Locate the cell with the specified text and output its [x, y] center coordinate. 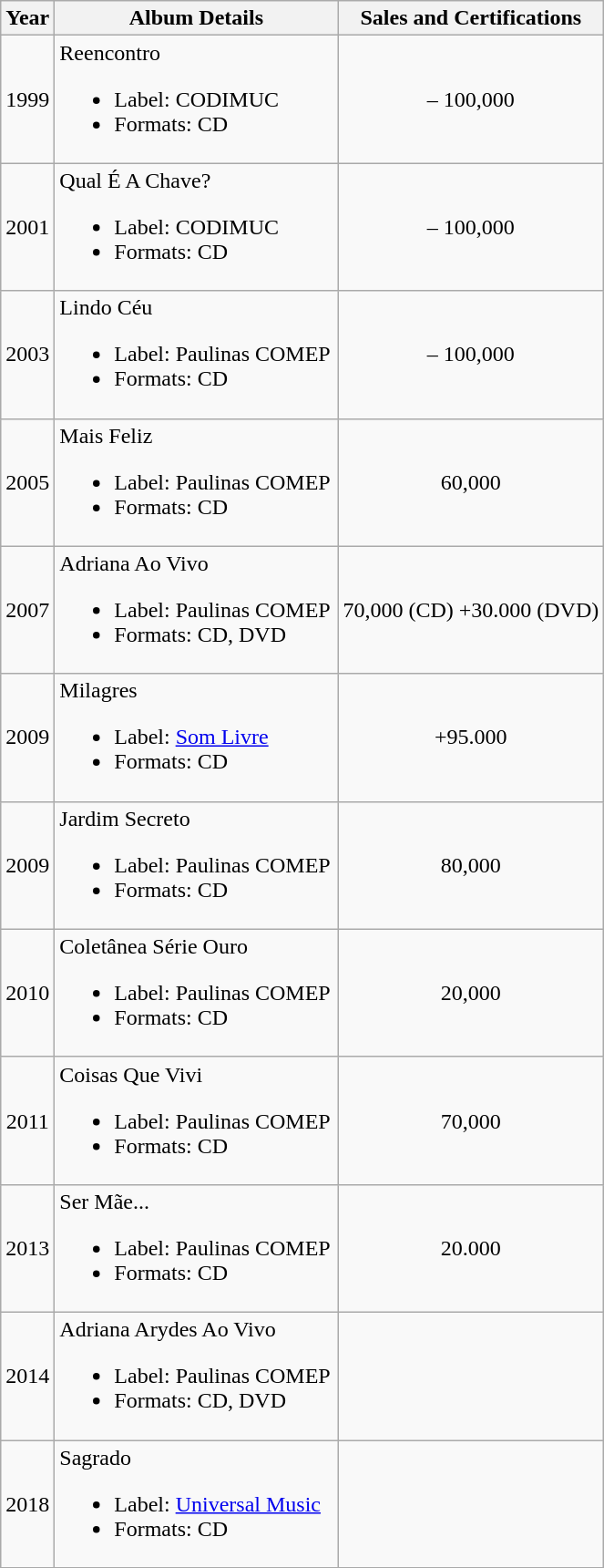
2007 [27, 610]
60,000 [471, 482]
20,000 [471, 993]
2010 [27, 993]
Jardim SecretoLabel: Paulinas COMEPFormats: CD [197, 865]
SagradoLabel: Universal MusicFormats: CD [197, 1504]
Sales and Certifications [471, 18]
2011 [27, 1120]
+95.000 [471, 738]
Year [27, 18]
2001 [27, 227]
70,000 [471, 1120]
2013 [27, 1248]
80,000 [471, 865]
Coisas Que ViviLabel: Paulinas COMEPFormats: CD [197, 1120]
70,000 (CD) +30.000 (DVD) [471, 610]
Album Details [197, 18]
Adriana Arydes Ao VivoLabel: Paulinas COMEPFormats: CD, DVD [197, 1376]
Ser Mãe...Label: Paulinas COMEPFormats: CD [197, 1248]
2005 [27, 482]
2018 [27, 1504]
2014 [27, 1376]
Adriana Ao VivoLabel: Paulinas COMEPFormats: CD, DVD [197, 610]
1999 [27, 99]
Mais FelizLabel: Paulinas COMEPFormats: CD [197, 482]
MilagresLabel: Som LivreFormats: CD [197, 738]
Coletânea Série OuroLabel: Paulinas COMEPFormats: CD [197, 993]
Lindo CéuLabel: Paulinas COMEPFormats: CD [197, 355]
Qual É A Chave?Label: CODIMUCFormats: CD [197, 227]
2003 [27, 355]
20.000 [471, 1248]
ReencontroLabel: CODIMUCFormats: CD [197, 99]
